Scan for the cell matching the given text and deliver its [x, y] coordinate at center. 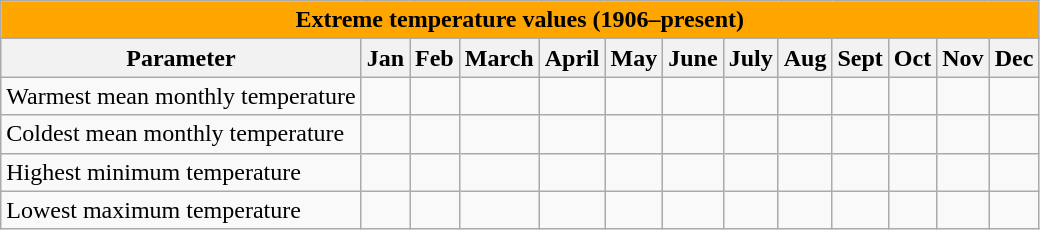
Nov [963, 58]
Oct [912, 58]
July [750, 58]
Sept [860, 58]
Highest minimum temperature [181, 172]
Aug [805, 58]
April [572, 58]
June [693, 58]
Feb [435, 58]
Jan [385, 58]
March [499, 58]
Lowest maximum temperature [181, 210]
Extreme temperature values (1906–present) [520, 20]
Warmest mean monthly temperature [181, 96]
Parameter [181, 58]
Coldest mean monthly temperature [181, 134]
May [634, 58]
Dec [1014, 58]
